Scan for the cell matching the given text and deliver its [x, y] coordinate at center. 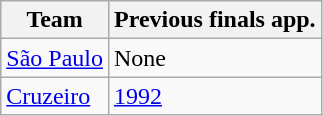
Cruzeiro [55, 96]
Team [55, 20]
Previous finals app. [214, 20]
São Paulo [55, 58]
1992 [214, 96]
None [214, 58]
